Determine the (x, y) coordinate at the center of the cell enclosing the given text.  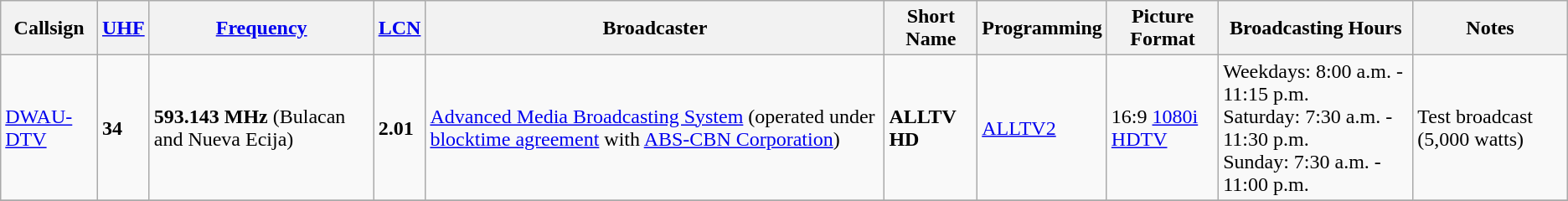
34 (123, 127)
Weekdays: 8:00 a.m. - 11:15 p.m.Saturday: 7:30 a.m. - 11:30 p.m.Sunday: 7:30 a.m. - 11:00 p.m. (1316, 127)
ALLTV2 (1042, 127)
Frequency (261, 28)
Picture Format (1163, 28)
Test broadcast (5,000 watts) (1490, 127)
ALLTV HD (931, 127)
Short Name (931, 28)
2.01 (400, 127)
LCN (400, 28)
Programming (1042, 28)
Advanced Media Broadcasting System (operated under blocktime agreement with ABS-CBN Corporation) (655, 127)
16:9 1080i HDTV (1163, 127)
Broadcasting Hours (1316, 28)
593.143 MHz (Bulacan and Nueva Ecija) (261, 127)
UHF (123, 28)
Callsign (49, 28)
Notes (1490, 28)
Broadcaster (655, 28)
DWAU-DTV (49, 127)
